Scan for the cell matching the given text and deliver its (X, Y) coordinate at center. 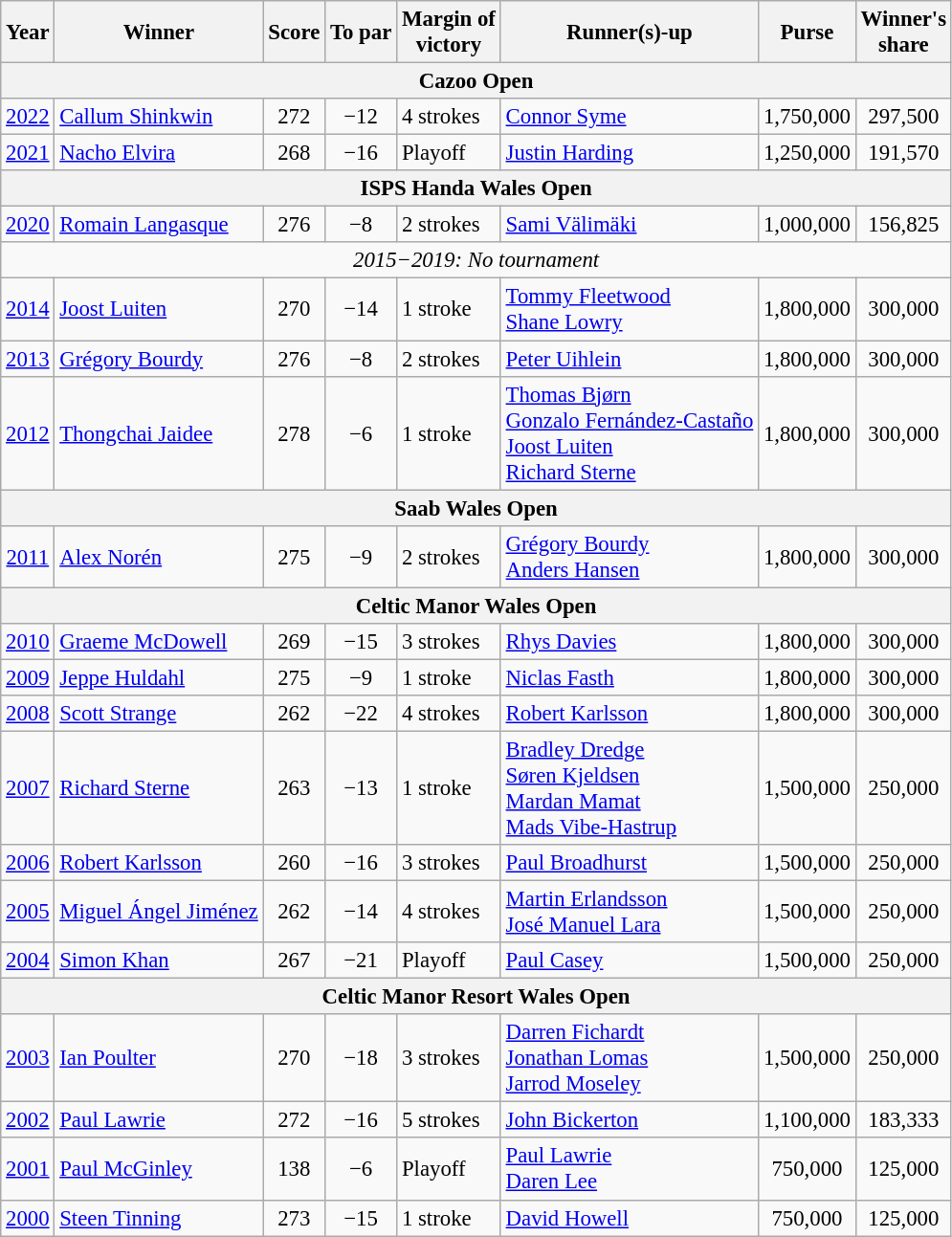
John Bickerton (630, 1120)
2015−2019: No tournament (476, 261)
2011 (28, 557)
Winner'sshare (903, 33)
1,750,000 (808, 117)
Cazoo Open (476, 81)
5 strokes (450, 1120)
Nacho Elvira (159, 153)
191,570 (903, 153)
−18 (362, 1058)
Graeme McDowell (159, 642)
Paul Lawrie (159, 1120)
Alex Norén (159, 557)
Justin Harding (630, 153)
Purse (808, 33)
2004 (28, 961)
2021 (28, 153)
Paul Casey (630, 961)
Joost Luiten (159, 310)
2010 (28, 642)
2002 (28, 1120)
Rhys Davies (630, 642)
260 (295, 863)
138 (295, 1169)
David Howell (630, 1218)
1,250,000 (808, 153)
To par (362, 33)
2001 (28, 1169)
Celtic Manor Resort Wales Open (476, 997)
2012 (28, 432)
2020 (28, 225)
Scott Strange (159, 714)
2008 (28, 714)
Martin Erlandsson José Manuel Lara (630, 913)
−12 (362, 117)
1,100,000 (808, 1120)
2013 (28, 359)
263 (295, 788)
Callum Shinkwin (159, 117)
Thomas Bjørn Gonzalo Fernández-Castaño Joost Luiten Richard Sterne (630, 432)
Miguel Ángel Jiménez (159, 913)
278 (295, 432)
Winner (159, 33)
Darren Fichardt Jonathan Lomas Jarrod Moseley (630, 1058)
2006 (28, 863)
273 (295, 1218)
Peter Uihlein (630, 359)
1,000,000 (808, 225)
183,333 (903, 1120)
Simon Khan (159, 961)
2007 (28, 788)
297,500 (903, 117)
267 (295, 961)
Tommy Fleetwood Shane Lowry (630, 310)
Year (28, 33)
Jeppe Huldahl (159, 677)
Margin ofvictory (450, 33)
Bradley Dredge Søren Kjeldsen Mardan Mamat Mads Vibe-Hastrup (630, 788)
2022 (28, 117)
268 (295, 153)
Sami Välimäki (630, 225)
−13 (362, 788)
−22 (362, 714)
Saab Wales Open (476, 508)
Thongchai Jaidee (159, 432)
Niclas Fasth (630, 677)
Grégory Bourdy (159, 359)
Paul McGinley (159, 1169)
Connor Syme (630, 117)
2003 (28, 1058)
Richard Sterne (159, 788)
2005 (28, 913)
2014 (28, 310)
ISPS Handa Wales Open (476, 188)
Romain Langasque (159, 225)
Score (295, 33)
Celtic Manor Wales Open (476, 606)
Steen Tinning (159, 1218)
2000 (28, 1218)
156,825 (903, 225)
Grégory Bourdy Anders Hansen (630, 557)
Paul Broadhurst (630, 863)
Runner(s)-up (630, 33)
Paul Lawrie Daren Lee (630, 1169)
2009 (28, 677)
−21 (362, 961)
269 (295, 642)
Ian Poulter (159, 1058)
